Locate the cell with the specified text and output its [X, Y] center coordinate. 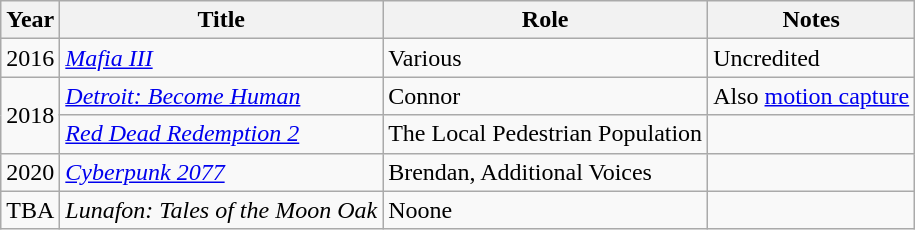
2020 [30, 172]
Year [30, 20]
Detroit: Become Human [222, 96]
Notes [812, 20]
Brendan, Additional Voices [546, 172]
Uncredited [812, 58]
Lunafon: Tales of the Moon Oak [222, 210]
The Local Pedestrian Population [546, 134]
2018 [30, 115]
Various [546, 58]
Role [546, 20]
Also motion capture [812, 96]
TBA [30, 210]
Noone [546, 210]
Cyberpunk 2077 [222, 172]
Connor [546, 96]
Red Dead Redemption 2 [222, 134]
Mafia III [222, 58]
2016 [30, 58]
Title [222, 20]
